Provide the [X, Y] coordinate of the cell's center where the given text is located.  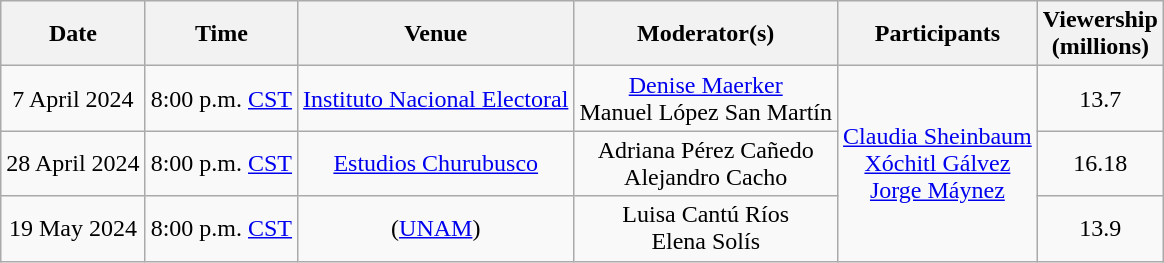
Date [73, 34]
Instituto Nacional Electoral [436, 98]
Adriana Pérez CañedoAlejandro Cacho [706, 164]
13.9 [1100, 228]
(UNAM) [436, 228]
28 April 2024 [73, 164]
Moderator(s) [706, 34]
Luisa Cantú RíosElena Solís [706, 228]
Venue [436, 34]
7 April 2024 [73, 98]
Estudios Churubusco [436, 164]
Viewership(millions) [1100, 34]
Time [221, 34]
Participants [938, 34]
Denise MaerkerManuel López San Martín [706, 98]
13.7 [1100, 98]
16.18 [1100, 164]
Claudia SheinbaumXóchitl GálvezJorge Máynez [938, 164]
19 May 2024 [73, 228]
